Provide the (X, Y) coordinate of the cell's center where the given text is located.  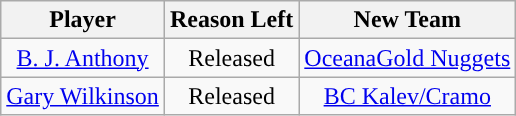
New Team (408, 20)
Player (83, 20)
BC Kalev/Cramo (408, 96)
Reason Left (231, 20)
Gary Wilkinson (83, 96)
B. J. Anthony (83, 58)
OceanaGold Nuggets (408, 58)
